Scan for the cell matching the given text and deliver its (x, y) coordinate at center. 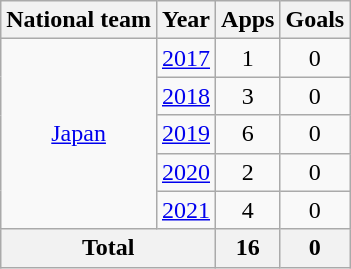
National team (79, 20)
16 (248, 248)
Goals (315, 20)
Japan (79, 134)
3 (248, 96)
Apps (248, 20)
Year (186, 20)
2020 (186, 172)
2019 (186, 134)
Total (108, 248)
2018 (186, 96)
4 (248, 210)
2021 (186, 210)
1 (248, 58)
2 (248, 172)
6 (248, 134)
2017 (186, 58)
